Pinpoint the cell where the given text exists, returning its (X, Y) midpoint coordinate. 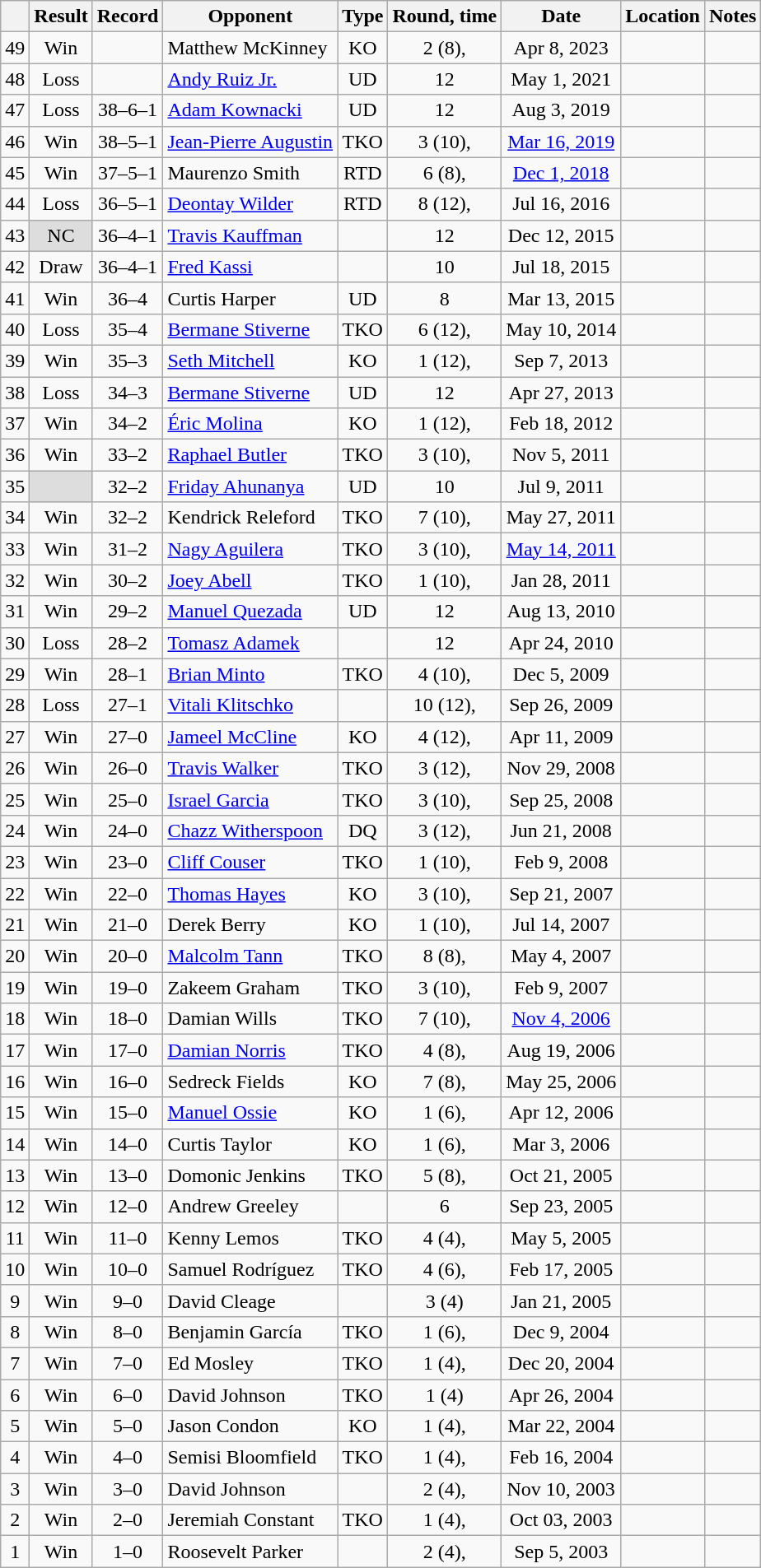
4 (10), (445, 674)
8 (8), (445, 956)
Deontay Wilder (250, 204)
25–0 (128, 799)
35–3 (128, 361)
Date (562, 16)
Curtis Harper (250, 298)
29–2 (128, 612)
Jean-Pierre Augustin (250, 142)
14 (15, 1144)
Feb 9, 2007 (562, 988)
Sep 26, 2009 (562, 705)
34–3 (128, 393)
Kenny Lemos (250, 1238)
39 (15, 361)
31 (15, 612)
Domonic Jenkins (250, 1175)
40 (15, 329)
Sedreck Fields (250, 1082)
Apr 26, 2004 (562, 1395)
8 (12), (445, 204)
Apr 11, 2009 (562, 737)
35 (15, 486)
24–0 (128, 831)
2–0 (128, 1520)
Record (128, 16)
Kendrick Releford (250, 518)
10–0 (128, 1269)
1–0 (128, 1552)
31–2 (128, 549)
Israel Garcia (250, 799)
Roosevelt Parker (250, 1552)
20–0 (128, 956)
Fred Kassi (250, 267)
Mar 22, 2004 (562, 1426)
Damian Norris (250, 1050)
Result (61, 16)
38–5–1 (128, 142)
Jan 21, 2005 (562, 1300)
1 (4) (445, 1395)
Apr 27, 2013 (562, 393)
37 (15, 424)
37–5–1 (128, 173)
Andrew Greeley (250, 1207)
6 (8), (445, 173)
3 (15, 1489)
Dec 9, 2004 (562, 1332)
Notes (732, 16)
Apr 24, 2010 (562, 643)
Manuel Quezada (250, 612)
Location (663, 16)
Draw (61, 267)
9 (15, 1300)
Feb 17, 2005 (562, 1269)
Andy Ruiz Jr. (250, 79)
30–2 (128, 580)
12–0 (128, 1207)
Mar 16, 2019 (562, 142)
Benjamin García (250, 1332)
3 (4) (445, 1300)
4 (15, 1458)
3–0 (128, 1489)
27–0 (128, 737)
25 (15, 799)
Nov 5, 2011 (562, 455)
21–0 (128, 925)
Feb 18, 2012 (562, 424)
Jameel McCline (250, 737)
Feb 9, 2008 (562, 862)
28 (15, 705)
27–1 (128, 705)
Nov 4, 2006 (562, 1019)
Opponent (250, 16)
Seth Mitchell (250, 361)
1 (15, 1552)
33–2 (128, 455)
Jul 16, 2016 (562, 204)
23 (15, 862)
Jul 14, 2007 (562, 925)
41 (15, 298)
4–0 (128, 1458)
42 (15, 267)
34–2 (128, 424)
Dec 12, 2015 (562, 235)
Nov 10, 2003 (562, 1489)
Sep 23, 2005 (562, 1207)
Apr 12, 2006 (562, 1113)
48 (15, 79)
46 (15, 142)
22 (15, 893)
Jeremiah Constant (250, 1520)
Nov 29, 2008 (562, 768)
Friday Ahunanya (250, 486)
26–0 (128, 768)
7–0 (128, 1363)
Vitali Klitschko (250, 705)
5 (15, 1426)
36–5–1 (128, 204)
Aug 19, 2006 (562, 1050)
26 (15, 768)
Dec 1, 2018 (562, 173)
2 (8), (445, 48)
28–2 (128, 643)
Oct 21, 2005 (562, 1175)
Jason Condon (250, 1426)
Apr 8, 2023 (562, 48)
19–0 (128, 988)
6–0 (128, 1395)
13–0 (128, 1175)
Sep 7, 2013 (562, 361)
Semisi Bloomfield (250, 1458)
38 (15, 393)
36 (15, 455)
May 10, 2014 (562, 329)
Nagy Aguilera (250, 549)
49 (15, 48)
18 (15, 1019)
Matthew McKinney (250, 48)
35–4 (128, 329)
May 5, 2005 (562, 1238)
Éric Molina (250, 424)
11 (15, 1238)
36–4 (128, 298)
Aug 3, 2019 (562, 110)
Cliff Couser (250, 862)
Jul 9, 2011 (562, 486)
Curtis Taylor (250, 1144)
29 (15, 674)
16 (15, 1082)
23–0 (128, 862)
Sep 25, 2008 (562, 799)
32 (15, 580)
Jul 18, 2015 (562, 267)
6 (12), (445, 329)
May 1, 2021 (562, 79)
Type (362, 16)
Feb 16, 2004 (562, 1458)
10 (12), (445, 705)
Ed Mosley (250, 1363)
DQ (362, 831)
Derek Berry (250, 925)
Manuel Ossie (250, 1113)
7 (15, 1363)
4 (6), (445, 1269)
Joey Abell (250, 580)
45 (15, 173)
9–0 (128, 1300)
17 (15, 1050)
30 (15, 643)
5–0 (128, 1426)
Aug 13, 2010 (562, 612)
19 (15, 988)
44 (15, 204)
May 25, 2006 (562, 1082)
May 4, 2007 (562, 956)
Malcolm Tann (250, 956)
18–0 (128, 1019)
33 (15, 549)
47 (15, 110)
Travis Walker (250, 768)
43 (15, 235)
Damian Wills (250, 1019)
38–6–1 (128, 110)
14–0 (128, 1144)
15 (15, 1113)
13 (15, 1175)
May 27, 2011 (562, 518)
NC (61, 235)
Round, time (445, 16)
Samuel Rodríguez (250, 1269)
15–0 (128, 1113)
Mar 3, 2006 (562, 1144)
Zakeem Graham (250, 988)
Sep 5, 2003 (562, 1552)
Travis Kauffman (250, 235)
David Cleage (250, 1300)
Dec 5, 2009 (562, 674)
May 14, 2011 (562, 549)
Dec 20, 2004 (562, 1363)
4 (4), (445, 1238)
5 (8), (445, 1175)
21 (15, 925)
Maurenzo Smith (250, 173)
8–0 (128, 1332)
17–0 (128, 1050)
4 (8), (445, 1050)
16–0 (128, 1082)
Raphael Butler (250, 455)
24 (15, 831)
Tomasz Adamek (250, 643)
7 (8), (445, 1082)
4 (12), (445, 737)
20 (15, 956)
Jun 21, 2008 (562, 831)
28–1 (128, 674)
Jan 28, 2011 (562, 580)
2 (15, 1520)
22–0 (128, 893)
34 (15, 518)
11–0 (128, 1238)
Mar 13, 2015 (562, 298)
27 (15, 737)
Thomas Hayes (250, 893)
Adam Kownacki (250, 110)
Brian Minto (250, 674)
Sep 21, 2007 (562, 893)
Chazz Witherspoon (250, 831)
Oct 03, 2003 (562, 1520)
